Capture the cell that displays the provided text and extract its [x, y] central coordinate. 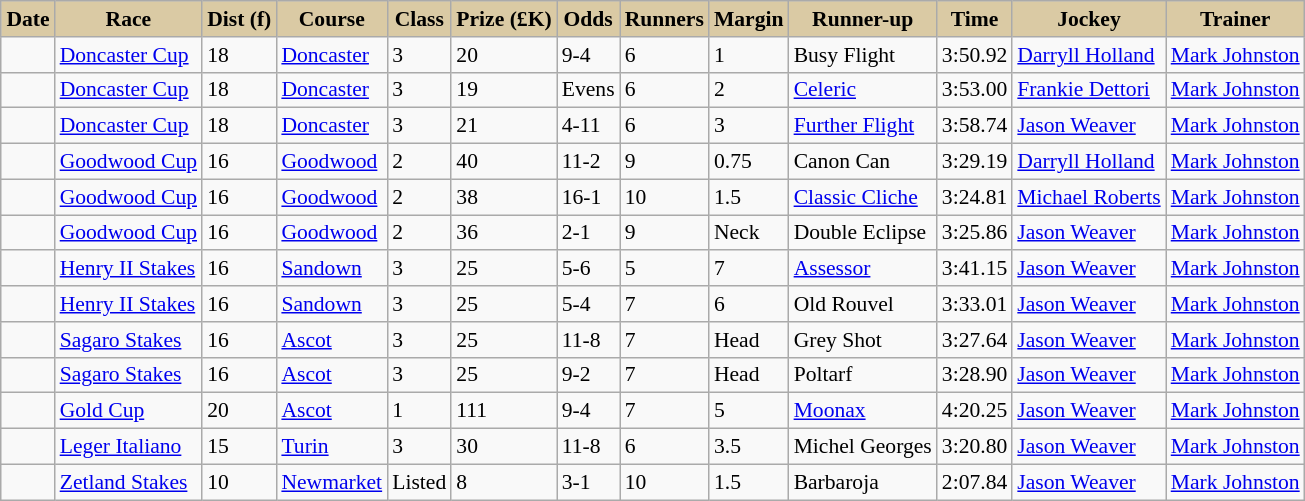
Assessor [863, 269]
Margin [749, 19]
3:25.86 [974, 233]
3:41.15 [974, 269]
3:33.01 [974, 304]
Gold Cup [128, 411]
40 [504, 162]
0.75 [749, 162]
3:28.90 [974, 375]
3.5 [749, 447]
Runners [664, 19]
2:07.84 [974, 482]
Jockey [1088, 19]
Prize (£K) [504, 19]
2-1 [588, 233]
Further Flight [863, 126]
Race [128, 19]
3:50.92 [974, 55]
38 [504, 197]
11-2 [588, 162]
Moonax [863, 411]
Date [28, 19]
Dist (f) [239, 19]
Evens [588, 90]
21 [504, 126]
Leger Italiano [128, 447]
3:29.19 [974, 162]
Barbaroja [863, 482]
Poltarf [863, 375]
16-1 [588, 197]
3:20.80 [974, 447]
3:53.00 [974, 90]
Old Rouvel [863, 304]
Course [332, 19]
4-11 [588, 126]
Busy Flight [863, 55]
19 [504, 90]
9-2 [588, 375]
36 [504, 233]
Odds [588, 19]
Celeric [863, 90]
Trainer [1236, 19]
Canon Can [863, 162]
Classic Cliche [863, 197]
5-6 [588, 269]
Turin [332, 447]
3:27.64 [974, 340]
Neck [749, 233]
8 [504, 482]
Zetland Stakes [128, 482]
Listed [419, 482]
Class [419, 19]
15 [239, 447]
Michel Georges [863, 447]
30 [504, 447]
4:20.25 [974, 411]
Double Eclipse [863, 233]
Time [974, 19]
3:58.74 [974, 126]
Grey Shot [863, 340]
3:24.81 [974, 197]
3-1 [588, 482]
Frankie Dettori [1088, 90]
5-4 [588, 304]
111 [504, 411]
Runner-up [863, 19]
Michael Roberts [1088, 197]
Newmarket [332, 482]
